From the cell containing the given text, extract its center point as [X, Y] coordinate. 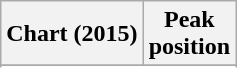
Chart (2015) [72, 34]
Peakposition [189, 34]
